Find where the given text appears and provide that cell's center as (X, Y) coordinate. 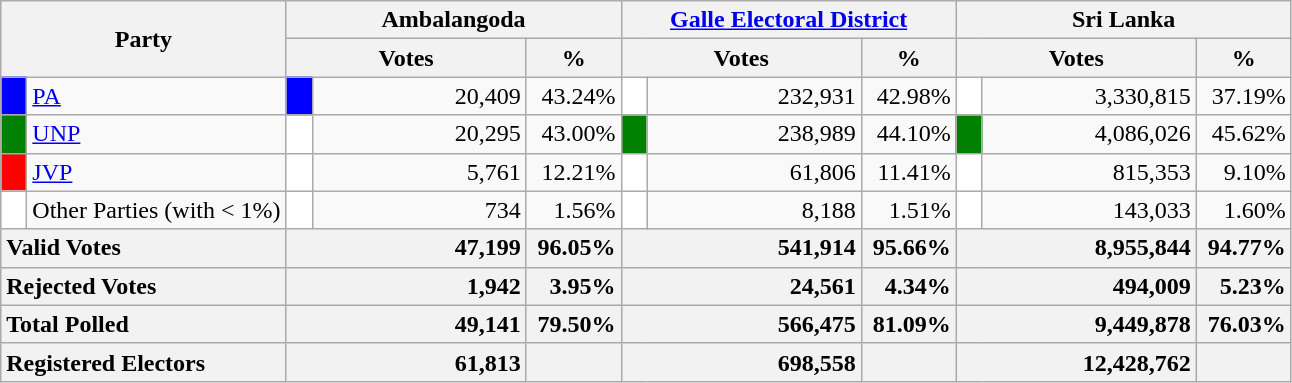
61,806 (754, 172)
Other Parties (with < 1%) (156, 210)
Rejected Votes (144, 286)
3.95% (574, 286)
49,141 (406, 324)
Sri Lanka (1124, 20)
541,914 (741, 248)
95.66% (908, 248)
12.21% (574, 172)
JVP (156, 172)
734 (419, 210)
94.77% (1244, 248)
42.98% (908, 96)
8,188 (754, 210)
4,086,026 (1089, 134)
1.51% (908, 210)
9,449,878 (1076, 324)
815,353 (1089, 172)
238,989 (754, 134)
5.23% (1244, 286)
Total Polled (144, 324)
3,330,815 (1089, 96)
4.34% (908, 286)
12,428,762 (1076, 362)
566,475 (741, 324)
Valid Votes (144, 248)
45.62% (1244, 134)
37.19% (1244, 96)
Party (144, 39)
81.09% (908, 324)
79.50% (574, 324)
76.03% (1244, 324)
47,199 (406, 248)
96.05% (574, 248)
24,561 (741, 286)
143,033 (1089, 210)
20,409 (419, 96)
43.00% (574, 134)
232,931 (754, 96)
PA (156, 96)
20,295 (419, 134)
44.10% (908, 134)
1.60% (1244, 210)
UNP (156, 134)
1,942 (406, 286)
11.41% (908, 172)
Galle Electoral District (788, 20)
698,558 (741, 362)
Registered Electors (144, 362)
Ambalangoda (454, 20)
61,813 (406, 362)
9.10% (1244, 172)
5,761 (419, 172)
494,009 (1076, 286)
1.56% (574, 210)
43.24% (574, 96)
8,955,844 (1076, 248)
